Identify which cell holds the provided text, then report its [x, y] central coordinate. 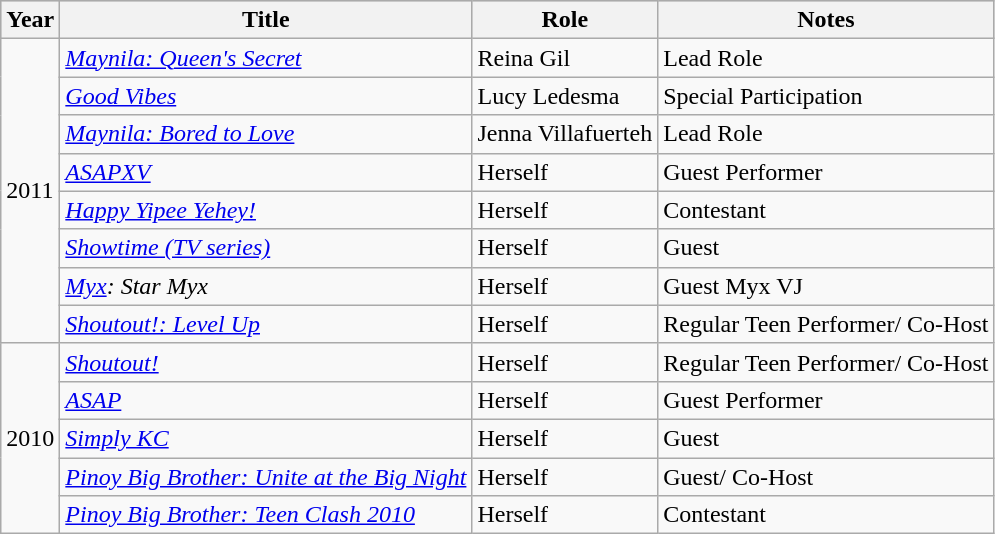
Jenna Villafuerteh [565, 134]
Reina Gil [565, 58]
Shoutout! [266, 362]
Maynila: Queen's Secret [266, 58]
Good Vibes [266, 96]
Notes [826, 20]
ASAP [266, 400]
2010 [30, 438]
Title [266, 20]
2011 [30, 191]
Myx: Star Myx [266, 286]
Pinoy Big Brother: Unite at the Big Night [266, 477]
Maynila: Bored to Love [266, 134]
Happy Yipee Yehey! [266, 210]
Special Participation [826, 96]
Showtime (TV series) [266, 248]
Guest/ Co-Host [826, 477]
Year [30, 20]
Lucy Ledesma [565, 96]
Simply KC [266, 438]
ASAPXV [266, 172]
Shoutout!: Level Up [266, 324]
Role [565, 20]
Pinoy Big Brother: Teen Clash 2010 [266, 515]
Guest Myx VJ [826, 286]
